Return the [x, y] coordinate for the center point of the cell that contains the specified text.  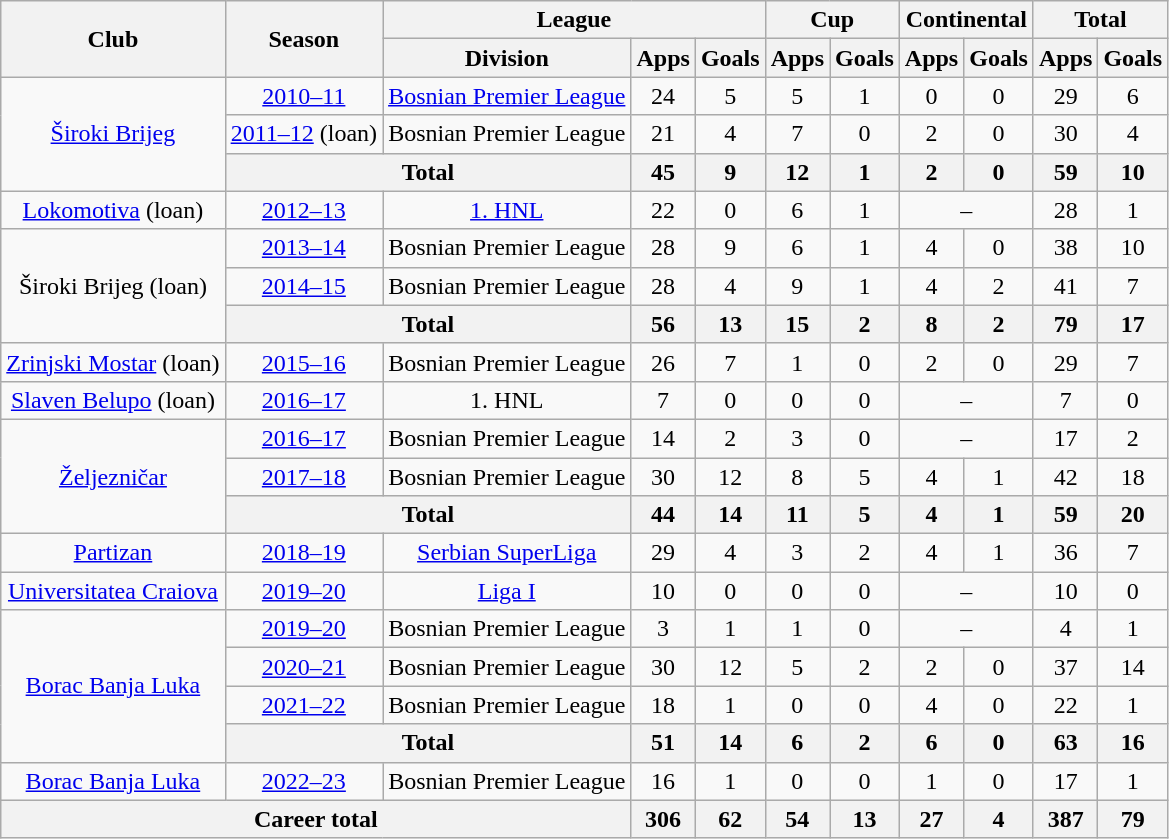
2014–15 [304, 286]
2020–21 [304, 667]
Cup [832, 20]
387 [1065, 819]
Liga I [507, 591]
Partizan [113, 553]
63 [1065, 743]
54 [797, 819]
League [574, 20]
2015–16 [304, 362]
306 [663, 819]
2017–18 [304, 477]
Široki Brijeg (loan) [113, 286]
41 [1065, 286]
15 [797, 324]
Season [304, 39]
Universitatea Craiova [113, 591]
2012–13 [304, 210]
44 [663, 515]
Široki Brijeg [113, 134]
2010–11 [304, 96]
Serbian SuperLiga [507, 553]
42 [1065, 477]
Željezničar [113, 476]
62 [730, 819]
Club [113, 39]
Lokomotiva (loan) [113, 210]
2022–23 [304, 781]
2013–14 [304, 248]
2011–12 (loan) [304, 134]
11 [797, 515]
26 [663, 362]
38 [1065, 248]
51 [663, 743]
56 [663, 324]
27 [931, 819]
Zrinjski Mostar (loan) [113, 362]
Slaven Belupo (loan) [113, 400]
20 [1133, 515]
Career total [316, 819]
45 [663, 172]
2021–22 [304, 705]
Continental [966, 20]
Division [507, 58]
36 [1065, 553]
21 [663, 134]
37 [1065, 667]
24 [663, 96]
2018–19 [304, 553]
